Find where the given text appears and provide that cell's center as [X, Y] coordinate. 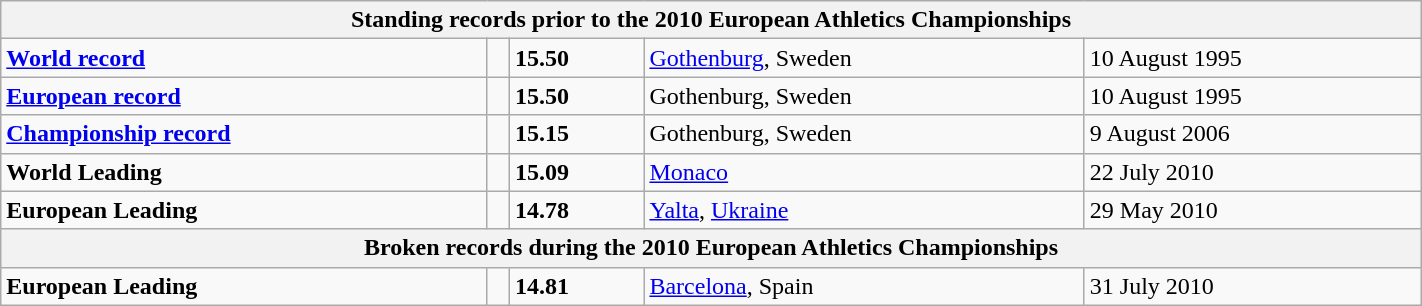
Barcelona, Spain [864, 286]
31 July 2010 [1252, 286]
15.09 [577, 172]
14.81 [577, 286]
Monaco [864, 172]
World Leading [244, 172]
22 July 2010 [1252, 172]
14.78 [577, 210]
Broken records during the 2010 European Athletics Championships [711, 248]
World record [244, 58]
Championship record [244, 134]
15.15 [577, 134]
9 August 2006 [1252, 134]
Standing records prior to the 2010 European Athletics Championships [711, 20]
29 May 2010 [1252, 210]
European record [244, 96]
Yalta, Ukraine [864, 210]
